Locate the cell with the specified text and output its [X, Y] center coordinate. 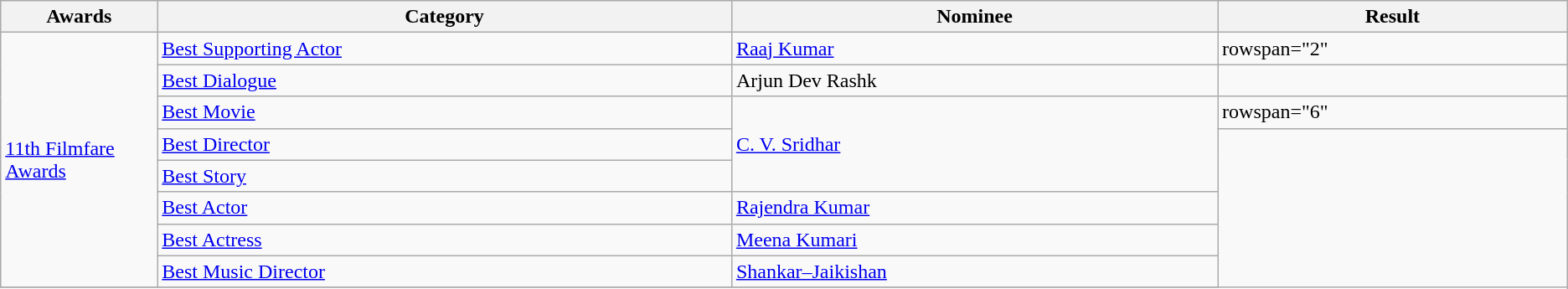
11th Filmfare Awards [79, 160]
Arjun Dev Rashk [974, 80]
Best Story [445, 176]
Best Supporting Actor [445, 49]
rowspan="6" [1393, 112]
Meena Kumari [974, 240]
Shankar–Jaikishan [974, 271]
Best Dialogue [445, 80]
Awards [79, 17]
Best Music Director [445, 271]
C. V. Sridhar [974, 144]
rowspan="2" [1393, 49]
Category [445, 17]
Best Director [445, 144]
Best Movie [445, 112]
Raaj Kumar [974, 49]
Rajendra Kumar [974, 208]
Nominee [974, 17]
Best Actor [445, 208]
Best Actress [445, 240]
Result [1393, 17]
